Search for the cell housing the specified text and yield its [x, y] center coordinate. 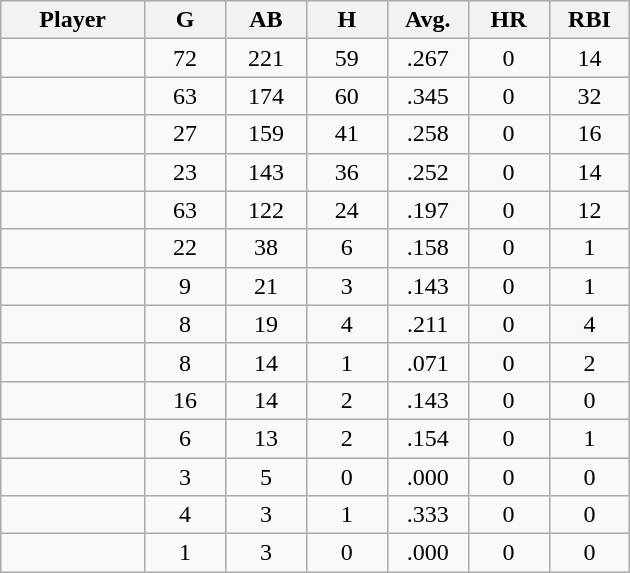
23 [186, 172]
59 [346, 58]
122 [266, 210]
Player [73, 20]
41 [346, 134]
.071 [428, 362]
60 [346, 96]
H [346, 20]
32 [590, 96]
HR [508, 20]
24 [346, 210]
143 [266, 172]
RBI [590, 20]
.345 [428, 96]
9 [186, 286]
AB [266, 20]
13 [266, 438]
221 [266, 58]
22 [186, 248]
.197 [428, 210]
38 [266, 248]
12 [590, 210]
G [186, 20]
.158 [428, 248]
72 [186, 58]
.333 [428, 515]
19 [266, 324]
.252 [428, 172]
174 [266, 96]
.258 [428, 134]
.267 [428, 58]
27 [186, 134]
.211 [428, 324]
Avg. [428, 20]
159 [266, 134]
.154 [428, 438]
21 [266, 286]
5 [266, 477]
36 [346, 172]
